Pinpoint the cell where the given text exists, returning its [X, Y] midpoint coordinate. 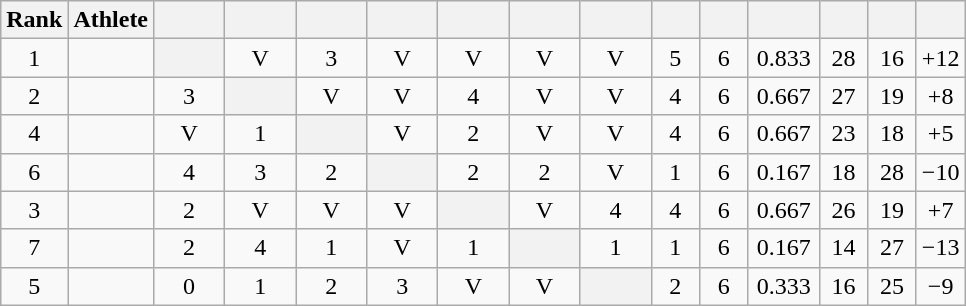
+7 [940, 210]
+8 [940, 96]
Rank [34, 20]
25 [892, 286]
26 [844, 210]
0 [190, 286]
0.833 [784, 58]
14 [844, 248]
+12 [940, 58]
Athlete [111, 20]
−10 [940, 172]
+5 [940, 134]
−13 [940, 248]
7 [34, 248]
−9 [940, 286]
23 [844, 134]
0.333 [784, 286]
